From the cell containing the given text, extract its center point as [x, y] coordinate. 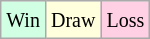
Win [24, 20]
Draw [72, 20]
Loss [126, 20]
